Search for the cell housing the specified text and yield its [X, Y] center coordinate. 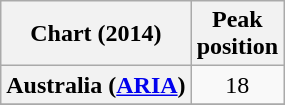
Peakposition [237, 34]
Australia (ARIA) [96, 85]
18 [237, 85]
Chart (2014) [96, 34]
